Detect which cell encompasses the target text, then output its (X, Y) center coordinate. 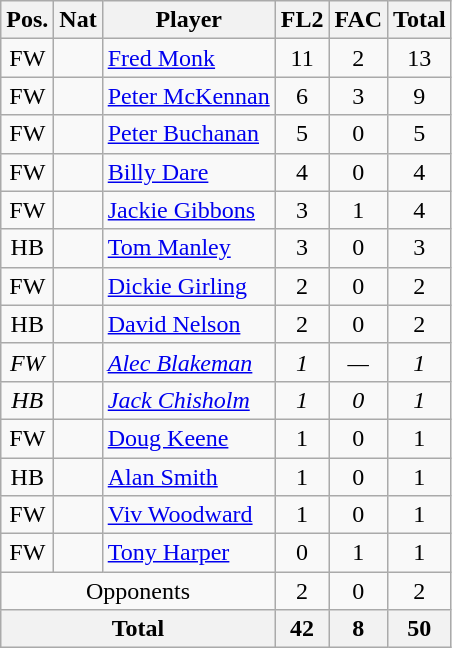
Viv Woodward (188, 515)
Peter McKennan (188, 96)
Dickie Girling (188, 286)
13 (420, 58)
Jack Chisholm (188, 400)
Alan Smith (188, 477)
Pos. (28, 20)
— (358, 362)
FAC (358, 20)
11 (302, 58)
50 (420, 629)
Peter Buchanan (188, 134)
9 (420, 96)
Tom Manley (188, 248)
Player (188, 20)
Tony Harper (188, 553)
6 (302, 96)
8 (358, 629)
Alec Blakeman (188, 362)
Jackie Gibbons (188, 210)
42 (302, 629)
Doug Keene (188, 438)
David Nelson (188, 324)
Nat (78, 20)
Opponents (138, 591)
Fred Monk (188, 58)
Billy Dare (188, 172)
FL2 (302, 20)
